Output the (X, Y) coordinate of the center of the cell containing the given text.  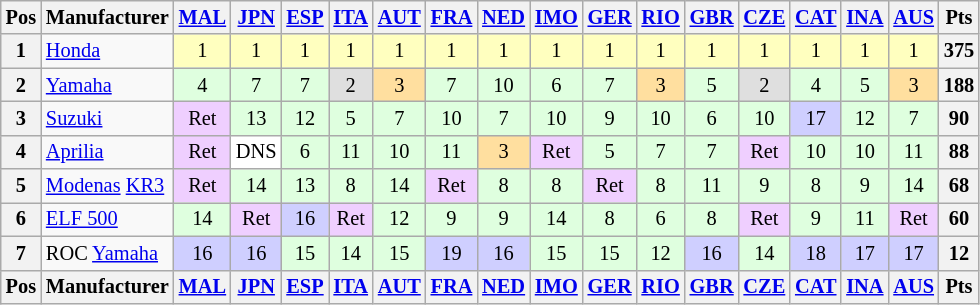
Aprilia (108, 152)
DNS (256, 152)
18 (816, 253)
Suzuki (108, 118)
19 (452, 253)
Modenas KR3 (108, 186)
88 (959, 152)
375 (959, 51)
Honda (108, 51)
ROC Yamaha (108, 253)
68 (959, 186)
ELF 500 (108, 219)
Yamaha (108, 85)
90 (959, 118)
60 (959, 219)
188 (959, 85)
